Detect which cell encompasses the target text, then output its (X, Y) center coordinate. 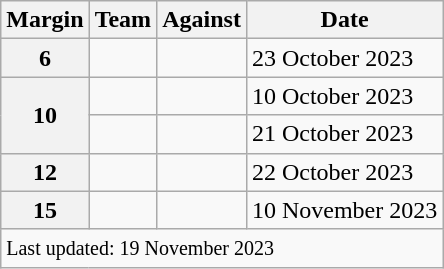
10 (45, 115)
21 October 2023 (344, 134)
23 October 2023 (344, 58)
10 October 2023 (344, 96)
10 November 2023 (344, 210)
Against (202, 20)
22 October 2023 (344, 172)
6 (45, 58)
Margin (45, 20)
12 (45, 172)
Last updated: 19 November 2023 (222, 248)
Date (344, 20)
15 (45, 210)
Team (123, 20)
